From the cell containing the given text, extract its center point as (X, Y) coordinate. 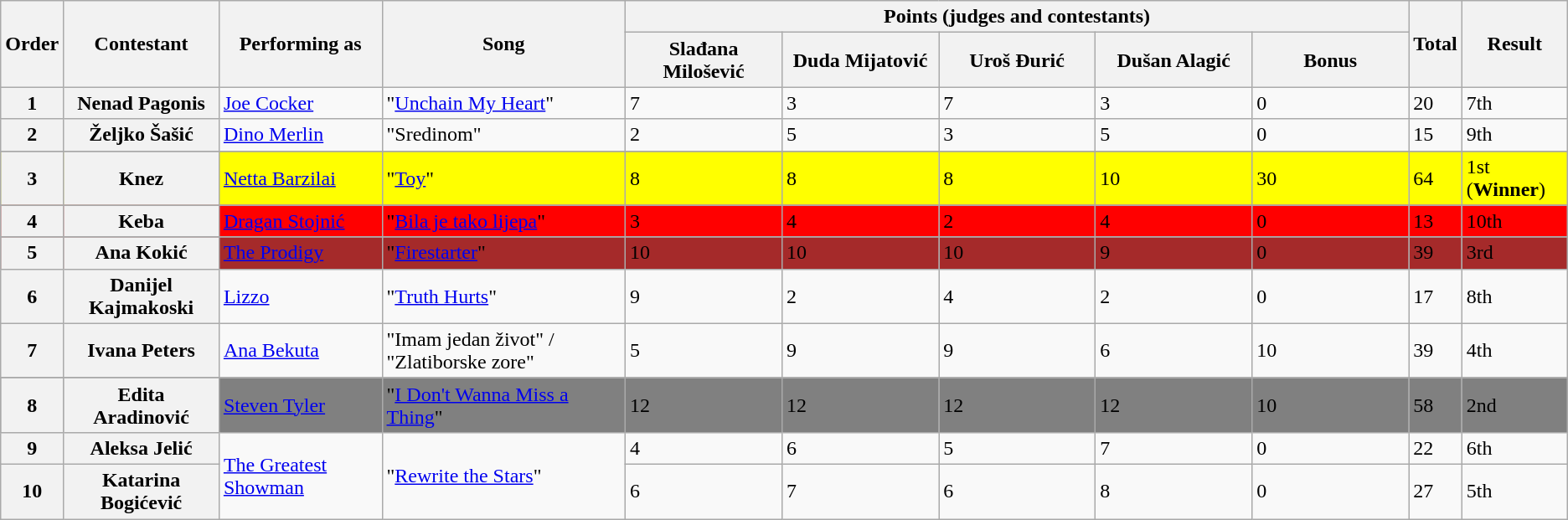
13 (1436, 221)
7th (1514, 103)
9th (1514, 135)
"Imam jedan život" / "Zlatiborske zore" (504, 350)
Uroš Đurić (1017, 60)
Result (1514, 44)
5th (1514, 491)
Ana Kokić (142, 253)
17 (1436, 296)
Order (32, 44)
"Toy" (504, 178)
Keba (142, 221)
6th (1514, 448)
Aleksa Jelić (142, 448)
Netta Barzilai (300, 178)
Dino Merlin (300, 135)
Performing as (300, 44)
"I Don't Wanna Miss a Thing" (504, 405)
"Sredinom" (504, 135)
27 (1436, 491)
22 (1436, 448)
Katarina Bogićević (142, 491)
Lizzo (300, 296)
"Unchain My Heart" (504, 103)
Steven Tyler (300, 405)
4th (1514, 350)
64 (1436, 178)
Bonus (1330, 60)
The Prodigy (300, 253)
"Firestarter" (504, 253)
Nenad Pagonis (142, 103)
15 (1436, 135)
The Greatest Showman (300, 476)
8th (1514, 296)
"Bila je tako lijepa" (504, 221)
Song (504, 44)
Total (1436, 44)
Duda Mijatović (861, 60)
20 (1436, 103)
Željko Šašić (142, 135)
Dušan Alagić (1174, 60)
"Rewrite the Stars" (504, 476)
Ana Bekuta (300, 350)
Edita Aradinović (142, 405)
Dragan Stojnić (300, 221)
"Truth Hurts" (504, 296)
Joe Cocker (300, 103)
1 (32, 103)
Knez (142, 178)
30 (1330, 178)
Danijel Kajmakoski (142, 296)
58 (1436, 405)
Ivana Peters (142, 350)
1st (Winner) (1514, 178)
10th (1514, 221)
3rd (1514, 253)
Points (judges and contestants) (1017, 17)
2nd (1514, 405)
Contestant (142, 44)
Slađana Milošević (704, 60)
